Find where the given text appears and provide that cell's center as [X, Y] coordinate. 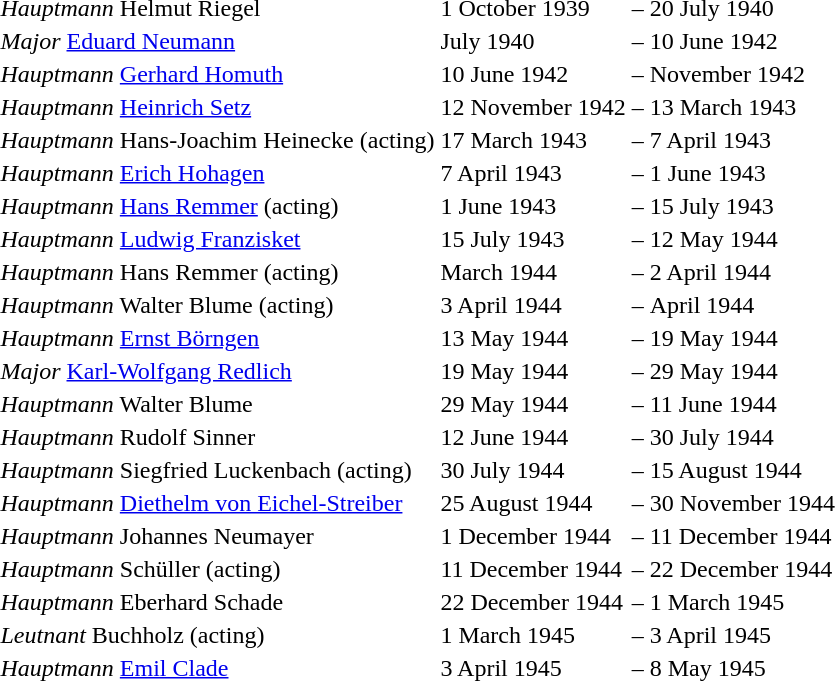
22 December 1944 [533, 602]
10 June 1942 [533, 74]
7 April 1943 [533, 173]
3 April 1944 [533, 305]
1 June 1943 [533, 206]
1 December 1944 [533, 536]
25 August 1944 [533, 503]
15 July 1943 [533, 239]
11 December 1944 [533, 569]
12 November 1942 [533, 107]
1 March 1945 [533, 635]
30 July 1944 [533, 470]
13 May 1944 [533, 338]
12 June 1944 [533, 437]
29 May 1944 [533, 404]
19 May 1944 [533, 371]
March 1944 [533, 272]
July 1940 [533, 41]
17 March 1943 [533, 140]
